Detect which cell encompasses the target text, then output its [x, y] center coordinate. 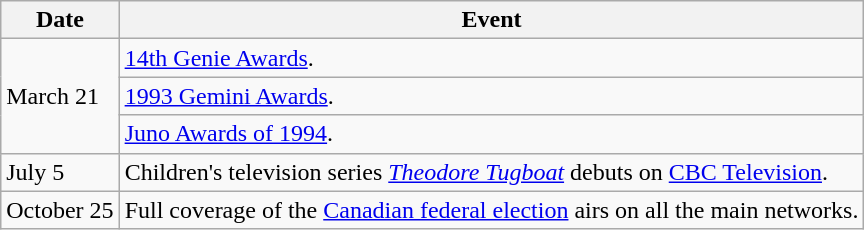
Date [60, 20]
October 25 [60, 210]
Juno Awards of 1994. [492, 134]
1993 Gemini Awards. [492, 96]
July 5 [60, 172]
Full coverage of the Canadian federal election airs on all the main networks. [492, 210]
March 21 [60, 96]
Children's television series Theodore Tugboat debuts on CBC Television. [492, 172]
Event [492, 20]
14th Genie Awards. [492, 58]
